For the text-containing cell, return its midpoint in [x, y] coordinate format. 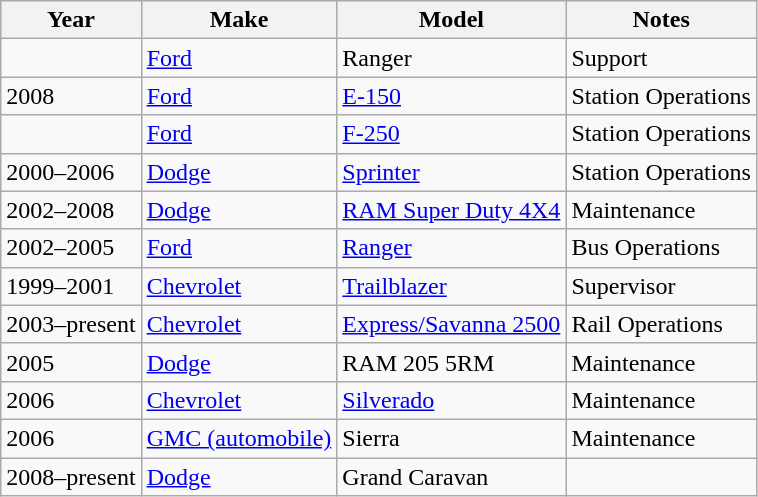
Silverado [452, 400]
Rail Operations [661, 324]
Trailblazer [452, 286]
Model [452, 20]
Bus Operations [661, 248]
Grand Caravan [452, 477]
2000–2006 [71, 172]
2008–present [71, 477]
Make [239, 20]
RAM Super Duty 4X4 [452, 210]
Sprinter [452, 172]
Express/Savanna 2500 [452, 324]
Supervisor [661, 286]
1999–2001 [71, 286]
2002–2005 [71, 248]
Support [661, 58]
E-150 [452, 96]
F-250 [452, 134]
2003–present [71, 324]
Sierra [452, 438]
2005 [71, 362]
Notes [661, 20]
GMC (automobile) [239, 438]
2008 [71, 96]
RAM 205 5RM [452, 362]
2002–2008 [71, 210]
Year [71, 20]
